Provide the (x, y) coordinate of the cell's center where the given text is located.  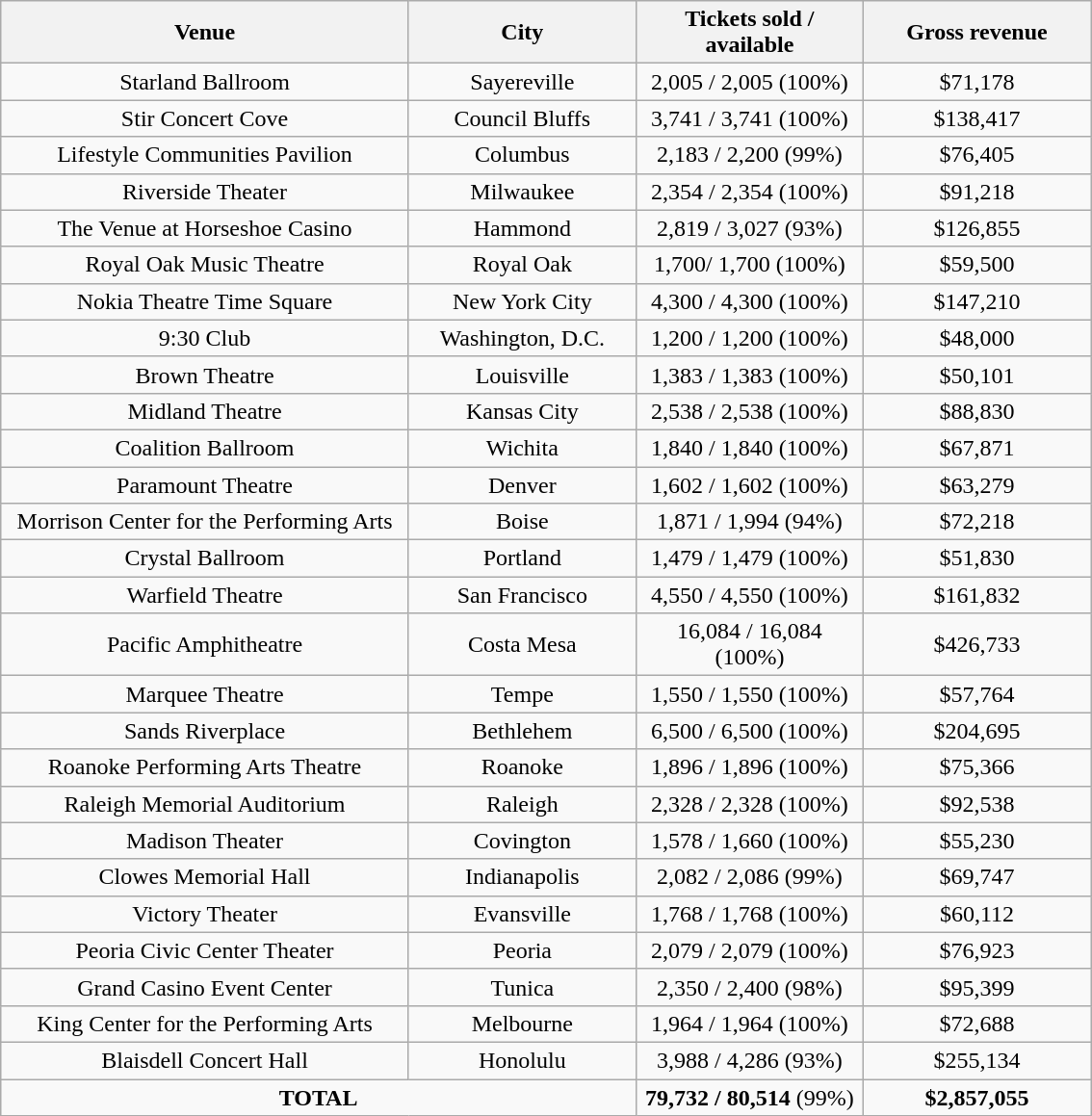
Milwaukee (522, 192)
$60,112 (976, 914)
New York City (522, 301)
2,538 / 2,538 (100%) (749, 411)
2,005 / 2,005 (100%) (749, 82)
3,988 / 4,286 (93%) (749, 1060)
3,741 / 3,741 (100%) (749, 118)
Denver (522, 484)
Madison Theater (205, 841)
Riverside Theater (205, 192)
Sayereville (522, 82)
1,964 / 1,964 (100%) (749, 1024)
Morrison Center for the Performing Arts (205, 522)
Nokia Theatre Time Square (205, 301)
Stir Concert Cove (205, 118)
Peoria Civic Center Theater (205, 950)
The Venue at Horseshoe Casino (205, 228)
2,183 / 2,200 (99%) (749, 155)
$55,230 (976, 841)
Midland Theatre (205, 411)
Raleigh (522, 804)
$51,830 (976, 558)
4,550 / 4,550 (100%) (749, 595)
$204,695 (976, 731)
Portland (522, 558)
Coalition Ballroom (205, 448)
Blaisdell Concert Hall (205, 1060)
Tunica (522, 987)
Indianapolis (522, 877)
$147,210 (976, 301)
2,082 / 2,086 (99%) (749, 877)
Wichita (522, 448)
Bethlehem (522, 731)
$95,399 (976, 987)
Victory Theater (205, 914)
2,328 / 2,328 (100%) (749, 804)
2,354 / 2,354 (100%) (749, 192)
Evansville (522, 914)
$76,405 (976, 155)
Brown Theatre (205, 375)
1,550 / 1,550 (100%) (749, 694)
Raleigh Memorial Auditorium (205, 804)
Melbourne (522, 1024)
Washington, D.C. (522, 338)
Clowes Memorial Hall (205, 877)
$75,366 (976, 767)
1,871 / 1,994 (94%) (749, 522)
$2,857,055 (976, 1097)
$72,218 (976, 522)
King Center for the Performing Arts (205, 1024)
Covington (522, 841)
$91,218 (976, 192)
Grand Casino Event Center (205, 987)
$76,923 (976, 950)
1,700/ 1,700 (100%) (749, 265)
Boise (522, 522)
1,200 / 1,200 (100%) (749, 338)
9:30 Club (205, 338)
Royal Oak (522, 265)
Marquee Theatre (205, 694)
Tempe (522, 694)
Venue (205, 33)
4,300 / 4,300 (100%) (749, 301)
TOTAL (319, 1097)
Kansas City (522, 411)
1,768 / 1,768 (100%) (749, 914)
$57,764 (976, 694)
$71,178 (976, 82)
$255,134 (976, 1060)
$92,538 (976, 804)
2,819 / 3,027 (93%) (749, 228)
$88,830 (976, 411)
Starland Ballroom (205, 82)
16,084 / 16,084 (100%) (749, 645)
1,479 / 1,479 (100%) (749, 558)
Costa Mesa (522, 645)
79,732 / 80,514 (99%) (749, 1097)
Louisville (522, 375)
1,383 / 1,383 (100%) (749, 375)
1,840 / 1,840 (100%) (749, 448)
$59,500 (976, 265)
1,896 / 1,896 (100%) (749, 767)
Roanoke (522, 767)
Crystal Ballroom (205, 558)
2,350 / 2,400 (98%) (749, 987)
$138,417 (976, 118)
Tickets sold / available (749, 33)
City (522, 33)
Royal Oak Music Theatre (205, 265)
Warfield Theatre (205, 595)
$63,279 (976, 484)
Honolulu (522, 1060)
Peoria (522, 950)
$69,747 (976, 877)
Gross revenue (976, 33)
6,500 / 6,500 (100%) (749, 731)
Roanoke Performing Arts Theatre (205, 767)
Columbus (522, 155)
San Francisco (522, 595)
$72,688 (976, 1024)
$50,101 (976, 375)
Hammond (522, 228)
Sands Riverplace (205, 731)
Council Bluffs (522, 118)
$48,000 (976, 338)
$426,733 (976, 645)
$161,832 (976, 595)
2,079 / 2,079 (100%) (749, 950)
Paramount Theatre (205, 484)
Pacific Amphitheatre (205, 645)
$126,855 (976, 228)
Lifestyle Communities Pavilion (205, 155)
1,602 / 1,602 (100%) (749, 484)
1,578 / 1,660 (100%) (749, 841)
$67,871 (976, 448)
